Capture the cell that displays the provided text and extract its [X, Y] central coordinate. 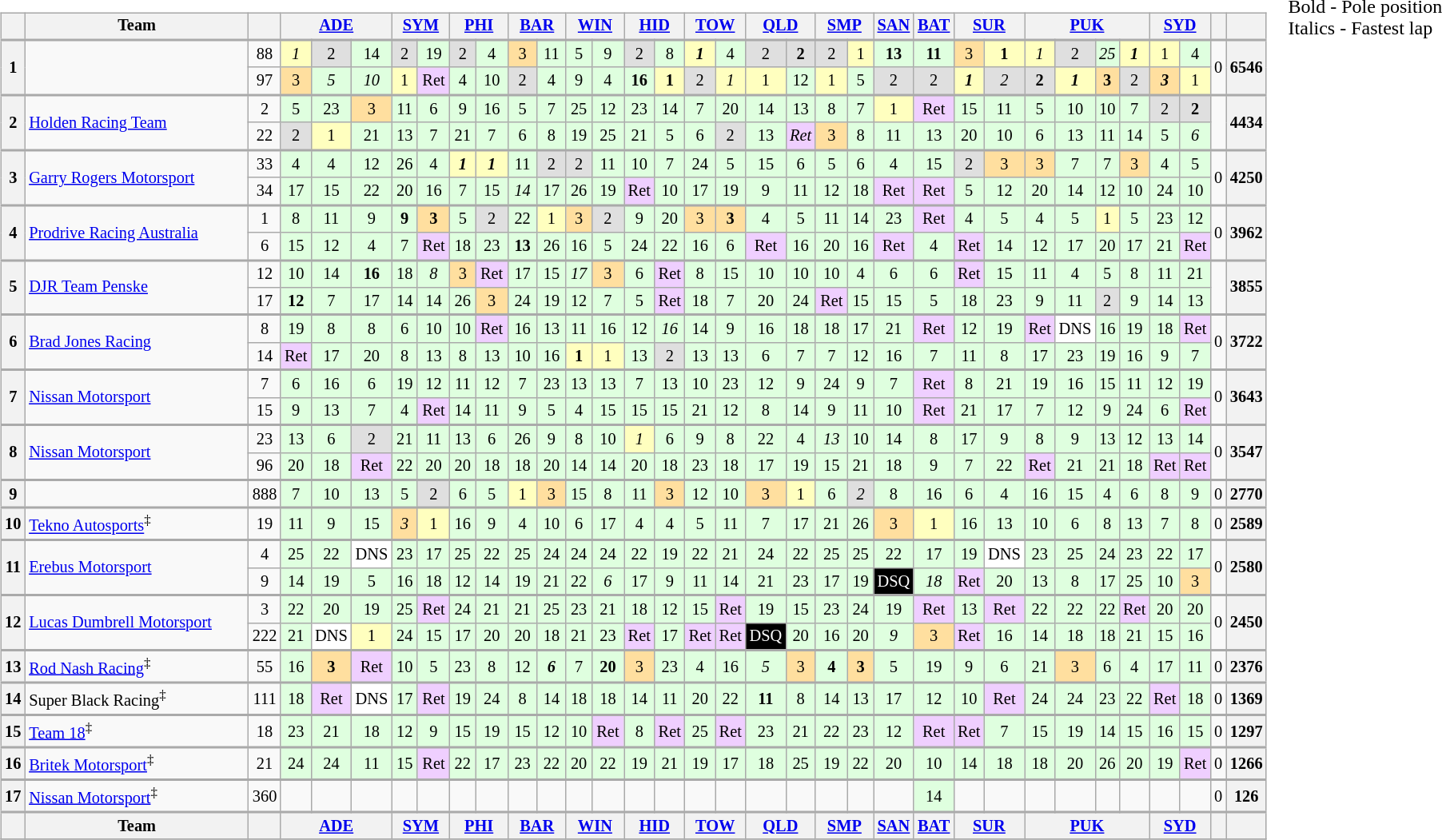
4434 [1246, 123]
34 [265, 191]
2770 [1246, 494]
1369 [1246, 699]
Britek Motorsport‡ [137, 763]
55 [265, 667]
1266 [1246, 763]
3962 [1246, 232]
Holden Racing Team [137, 123]
Super Black Racing‡ [137, 699]
96 [265, 466]
3855 [1246, 288]
3722 [1246, 342]
2589 [1246, 524]
88 [265, 54]
6546 [1246, 67]
Prodrive Racing Australia [137, 232]
222 [265, 636]
Tekno Autosports‡ [137, 524]
360 [265, 796]
3643 [1246, 398]
1297 [1246, 731]
2450 [1246, 623]
Erebus Motorsport [137, 567]
97 [265, 81]
Team 18‡ [137, 731]
111 [265, 699]
Nissan Motorsport‡ [137, 796]
126 [1246, 796]
Garry Rogers Motorsport [137, 177]
2580 [1246, 567]
Lucas Dumbrell Motorsport [137, 623]
33 [265, 164]
Brad Jones Racing [137, 342]
2376 [1246, 667]
888 [265, 494]
4250 [1246, 177]
Rod Nash Racing‡ [137, 667]
3547 [1246, 452]
DJR Team Penske [137, 288]
